Capture the cell that displays the provided text and extract its (X, Y) central coordinate. 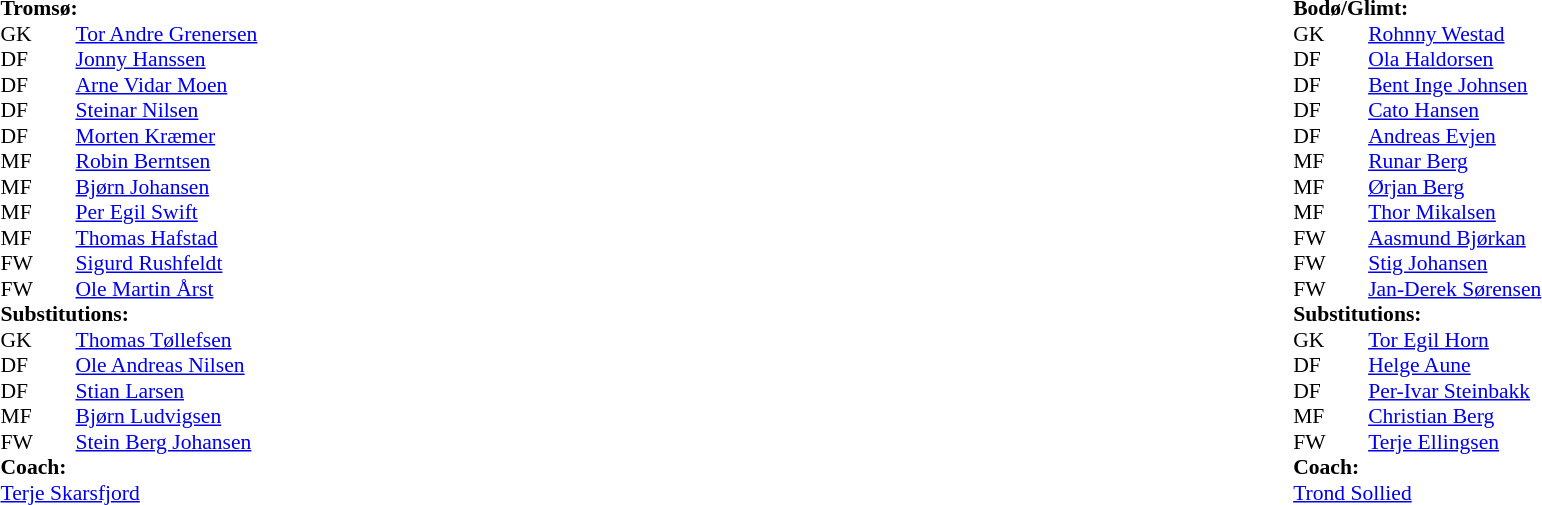
Jonny Hanssen (167, 59)
Cato Hansen (1454, 111)
Ørjan Berg (1454, 187)
Ole Martin Årst (167, 289)
Terje Ellingsen (1454, 442)
Christian Berg (1454, 417)
Stein Berg Johansen (167, 442)
Thor Mikalsen (1454, 213)
Bjørn Johansen (167, 187)
Morten Kræmer (167, 136)
Runar Berg (1454, 161)
Helge Aune (1454, 365)
Aasmund Bjørkan (1454, 238)
Bent Inge Johnsen (1454, 85)
Bjørn Ludvigsen (167, 417)
Stian Larsen (167, 391)
Arne Vidar Moen (167, 85)
Thomas Hafstad (167, 238)
Rohnny Westad (1454, 34)
Per-Ivar Steinbakk (1454, 391)
Stig Johansen (1454, 263)
Per Egil Swift (167, 213)
Tor Andre Grenersen (167, 34)
Sigurd Rushfeldt (167, 263)
Ola Haldorsen (1454, 59)
Andreas Evjen (1454, 136)
Tor Egil Horn (1454, 340)
Ole Andreas Nilsen (167, 365)
Steinar Nilsen (167, 111)
Jan-Derek Sørensen (1454, 289)
Robin Berntsen (167, 161)
Thomas Tøllefsen (167, 340)
